Find where the given text appears and provide that cell's center as (x, y) coordinate. 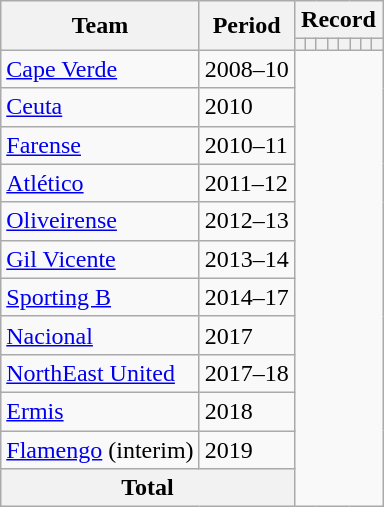
Ceuta (100, 107)
2014–17 (246, 297)
2017–18 (246, 373)
Gil Vicente (100, 259)
Team (100, 26)
2010–11 (246, 145)
Atlético (100, 183)
Farense (100, 145)
2017 (246, 335)
Period (246, 26)
2013–14 (246, 259)
2010 (246, 107)
2012–13 (246, 221)
Sporting B (100, 297)
Cape Verde (100, 69)
2018 (246, 411)
Ermis (100, 411)
Nacional (100, 335)
Oliveirense (100, 221)
NorthEast United (100, 373)
Flamengo (interim) (100, 449)
2019 (246, 449)
2008–10 (246, 69)
Record (338, 20)
2011–12 (246, 183)
Total (148, 488)
